Search for the cell housing the specified text and yield its [X, Y] center coordinate. 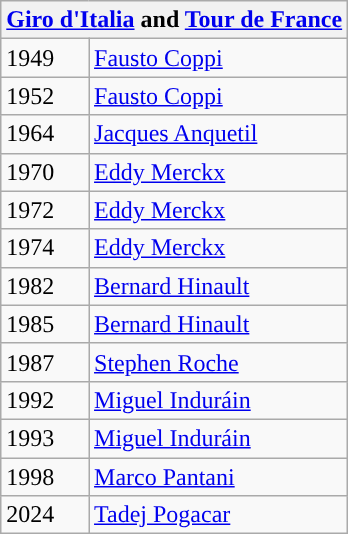
1993 [45, 438]
1985 [45, 324]
Tadej Pogacar [218, 515]
Giro d'Italia and Tour de France [174, 20]
Marco Pantani [218, 477]
2024 [45, 515]
Jacques Anquetil [218, 134]
1949 [45, 58]
1972 [45, 210]
1952 [45, 96]
1974 [45, 248]
1998 [45, 477]
1964 [45, 134]
1992 [45, 400]
1982 [45, 286]
1987 [45, 362]
Stephen Roche [218, 362]
1970 [45, 172]
